Search for the cell housing the specified text and yield its (x, y) center coordinate. 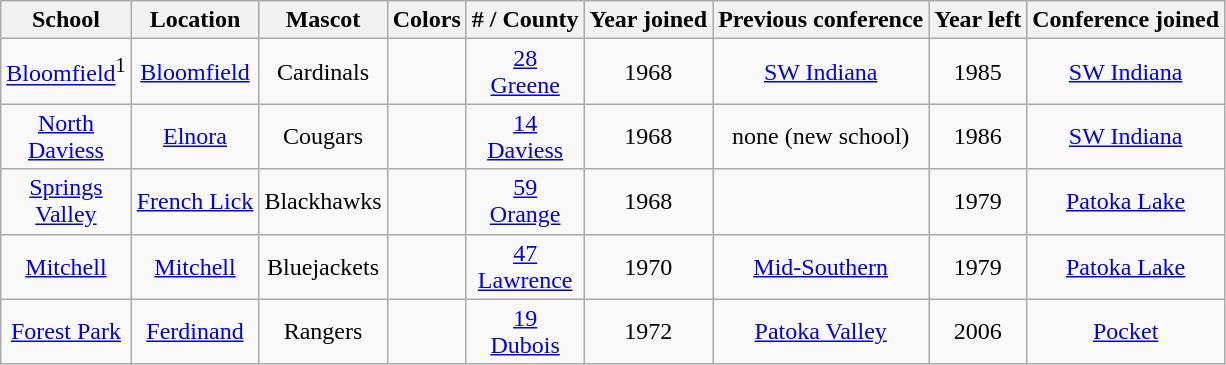
Elnora (195, 136)
French Lick (195, 202)
Forest Park (66, 332)
Ferdinand (195, 332)
Cardinals (323, 72)
1985 (978, 72)
Mascot (323, 20)
Blackhawks (323, 202)
Year left (978, 20)
19Dubois (525, 332)
Previous conference (821, 20)
School (66, 20)
1972 (648, 332)
Rangers (323, 332)
Conference joined (1126, 20)
Colors (426, 20)
Cougars (323, 136)
none (new school) (821, 136)
Mid-Southern (821, 266)
Bloomfield1 (66, 72)
28 Greene (525, 72)
14 Daviess (525, 136)
Bloomfield (195, 72)
# / County (525, 20)
Patoka Valley (821, 332)
Pocket (1126, 332)
1970 (648, 266)
Location (195, 20)
47 Lawrence (525, 266)
59 Orange (525, 202)
North Daviess (66, 136)
2006 (978, 332)
Year joined (648, 20)
1986 (978, 136)
Springs Valley (66, 202)
Bluejackets (323, 266)
